For the text-containing cell, return its midpoint in [X, Y] coordinate format. 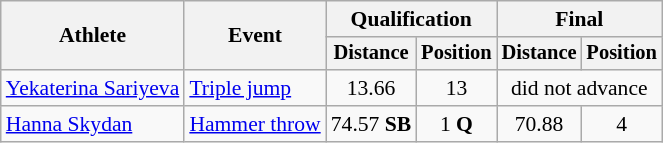
13.66 [372, 88]
Athlete [93, 36]
Qualification [412, 19]
did not advance [580, 88]
70.88 [540, 124]
1 Q [456, 124]
4 [622, 124]
Event [254, 36]
Yekaterina Sariyeva [93, 88]
13 [456, 88]
Hammer throw [254, 124]
Final [580, 19]
Hanna Skydan [93, 124]
74.57 SB [372, 124]
Triple jump [254, 88]
